Detect which cell encompasses the target text, then output its [X, Y] center coordinate. 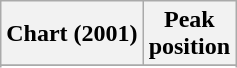
Chart (2001) [72, 34]
Peak position [189, 34]
